Capture the cell that displays the provided text and extract its [X, Y] central coordinate. 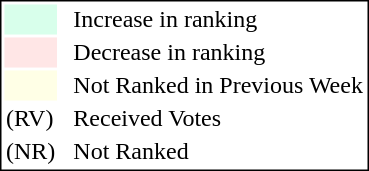
Received Votes [218, 119]
(NR) [30, 151]
Increase in ranking [218, 19]
Not Ranked in Previous Week [218, 85]
(RV) [30, 119]
Not Ranked [218, 151]
Decrease in ranking [218, 53]
